Output the [x, y] coordinate of the center of the cell containing the given text.  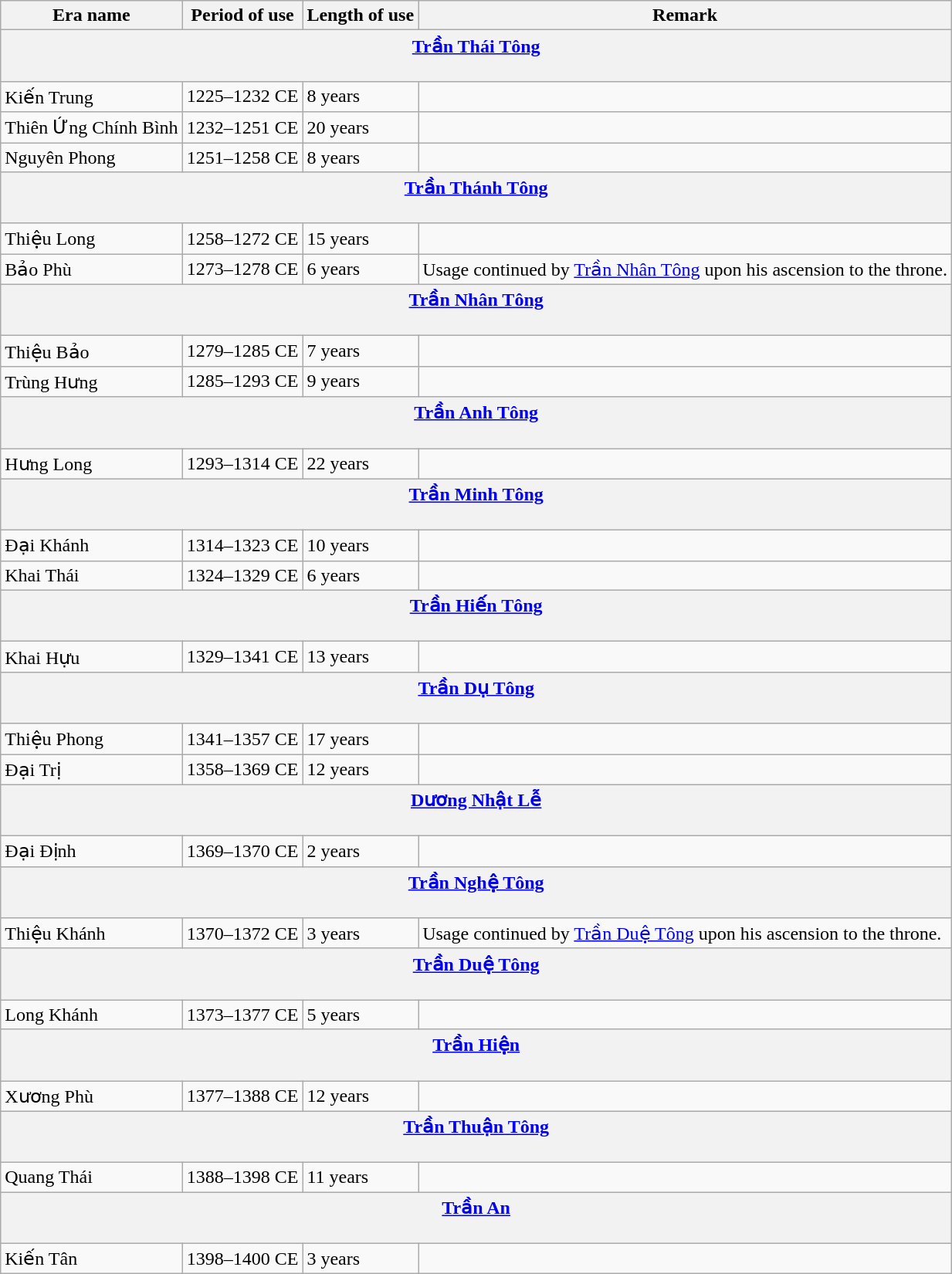
Trần Thuận Tông [476, 1137]
Era name [91, 15]
Kiến Tân [91, 1259]
1370–1372 CE [242, 933]
Quang Thái [91, 1177]
17 years [361, 739]
Trần Hiện [476, 1055]
Bảo Phù [91, 269]
Hưng Long [91, 463]
1285–1293 CE [242, 381]
1341–1357 CE [242, 739]
Trần Thái Tông [476, 56]
1377–1388 CE [242, 1096]
7 years [361, 351]
1293–1314 CE [242, 463]
Trần Dụ Tông [476, 698]
1314–1323 CE [242, 546]
11 years [361, 1177]
Trần Minh Tông [476, 505]
Trần Hiến Tông [476, 616]
Nguyên Phong [91, 157]
1398–1400 CE [242, 1259]
Long Khánh [91, 1015]
1258–1272 CE [242, 239]
20 years [361, 127]
22 years [361, 463]
Xương Phù [91, 1096]
Usage continued by Trần Duệ Tông upon his ascension to the throne. [686, 933]
1388–1398 CE [242, 1177]
2 years [361, 852]
Trần Anh Tông [476, 423]
1279–1285 CE [242, 351]
Period of use [242, 15]
Thiệu Khánh [91, 933]
Trần Nghệ Tông [476, 893]
1273–1278 CE [242, 269]
1225–1232 CE [242, 97]
Usage continued by Trần Nhân Tông upon his ascension to the throne. [686, 269]
Trần An [476, 1218]
Khai Hựu [91, 657]
Trùng Hưng [91, 381]
1251–1258 CE [242, 157]
10 years [361, 546]
9 years [361, 381]
1369–1370 CE [242, 852]
Thiệu Bảo [91, 351]
15 years [361, 239]
Length of use [361, 15]
1324–1329 CE [242, 575]
1373–1377 CE [242, 1015]
Trần Duệ Tông [476, 974]
Khai Thái [91, 575]
Đại Trị [91, 769]
Đại Định [91, 852]
Thiệu Phong [91, 739]
1358–1369 CE [242, 769]
Thiên Ứng Chính Bình [91, 127]
Trần Thánh Tông [476, 198]
Dương Nhật Lễ [476, 811]
Đại Khánh [91, 546]
Trần Nhân Tông [476, 310]
1329–1341 CE [242, 657]
Kiến Trung [91, 97]
13 years [361, 657]
Thiệu Long [91, 239]
Remark [686, 15]
1232–1251 CE [242, 127]
5 years [361, 1015]
